Return [x, y] of the center of cell containing provided text 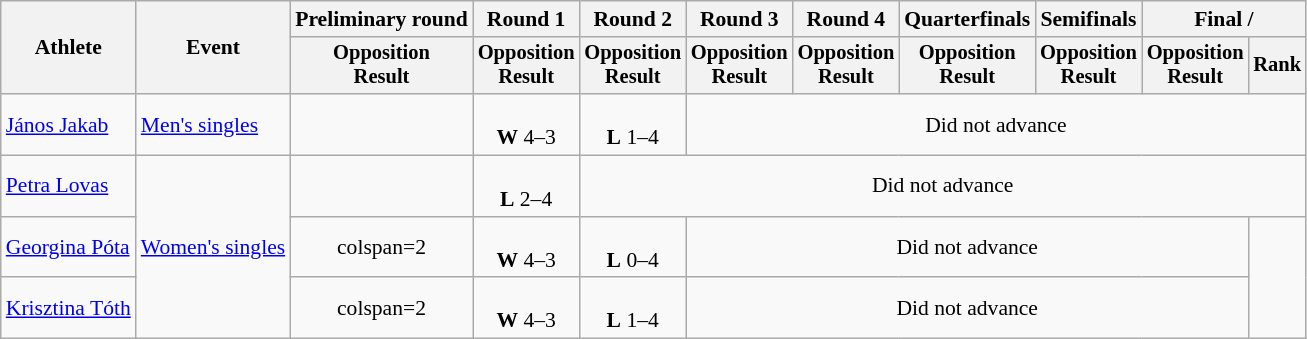
Georgina Póta [68, 248]
Round 1 [526, 19]
János Jakab [68, 124]
Final / [1224, 19]
Event [213, 48]
Round 4 [846, 19]
Krisztina Tóth [68, 308]
L 0–4 [632, 248]
Semifinals [1088, 19]
Athlete [68, 48]
Quarterfinals [967, 19]
Men's singles [213, 124]
Women's singles [213, 248]
Round 2 [632, 19]
Rank [1277, 66]
Petra Lovas [68, 186]
L 2–4 [526, 186]
Round 3 [740, 19]
Preliminary round [382, 19]
